From the cell containing the given text, extract its center point as [X, Y] coordinate. 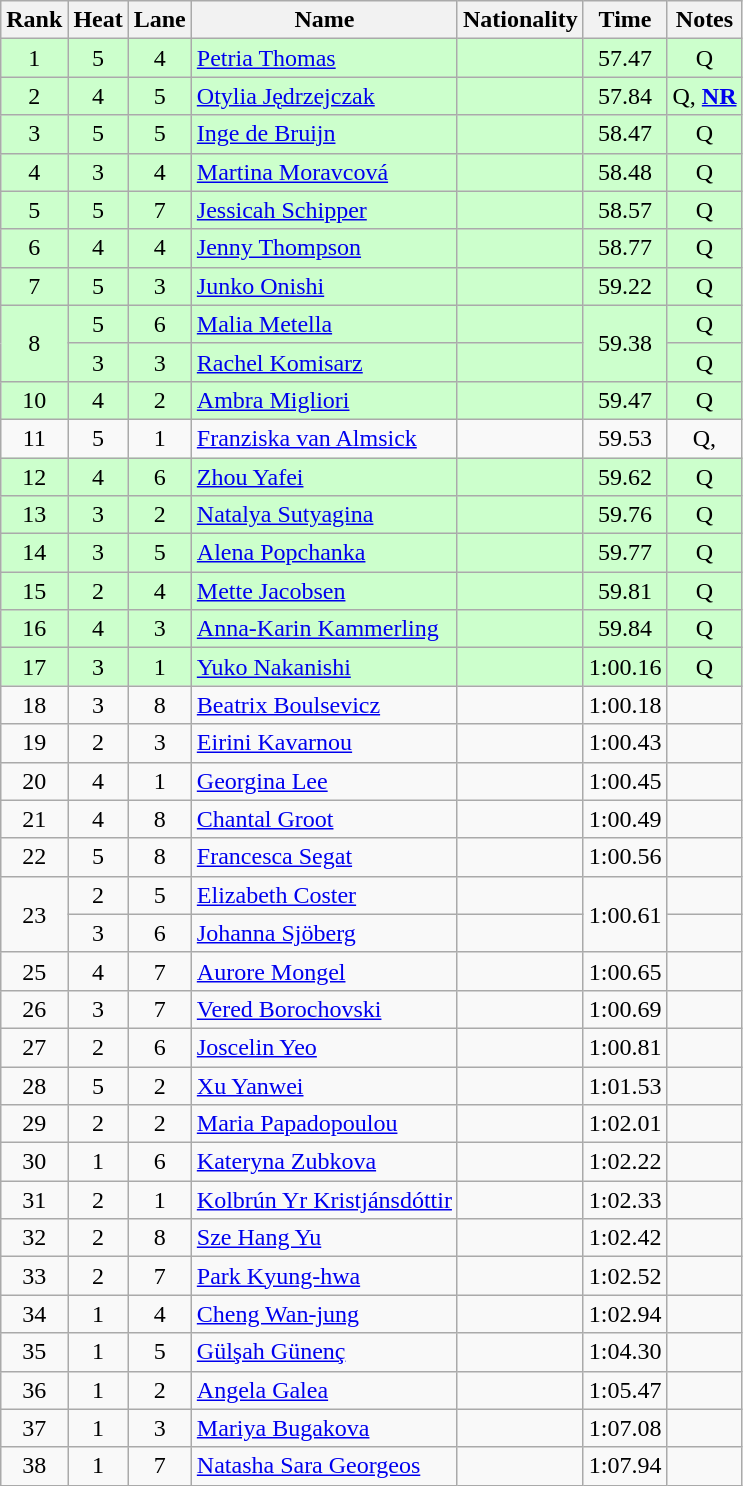
1:01.53 [625, 1085]
35 [34, 1352]
Nationality [520, 20]
59.81 [625, 591]
Natasha Sara Georgeos [324, 1466]
Park Kyung-hwa [324, 1276]
33 [34, 1276]
29 [34, 1124]
12 [34, 477]
Eirini Kavarnou [324, 743]
Cheng Wan-jung [324, 1314]
Yuko Nakanishi [324, 667]
1:02.22 [625, 1162]
1:00.56 [625, 857]
Rank [34, 20]
1:00.45 [625, 781]
Inge de Bruijn [324, 134]
Zhou Yafei [324, 477]
17 [34, 667]
1:02.01 [625, 1124]
Time [625, 20]
30 [34, 1162]
18 [34, 705]
Q, [704, 438]
Malia Metella [324, 324]
Natalya Sutyagina [324, 515]
1:07.08 [625, 1428]
1:00.49 [625, 819]
Francesca Segat [324, 857]
Xu Yanwei [324, 1085]
26 [34, 1009]
Joscelin Yeo [324, 1047]
Kateryna Zubkova [324, 1162]
59.38 [625, 343]
59.84 [625, 629]
59.22 [625, 286]
Anna-Karin Kammerling [324, 629]
Ambra Migliori [324, 400]
Jenny Thompson [324, 248]
Georgina Lee [324, 781]
Otylia Jędrzejczak [324, 96]
59.77 [625, 553]
36 [34, 1390]
1:00.16 [625, 667]
23 [34, 914]
Lane [160, 20]
1:02.42 [625, 1238]
59.53 [625, 438]
1:02.52 [625, 1276]
25 [34, 971]
Johanna Sjöberg [324, 933]
28 [34, 1085]
15 [34, 591]
1:00.65 [625, 971]
1:07.94 [625, 1466]
58.57 [625, 210]
11 [34, 438]
1:00.43 [625, 743]
Name [324, 20]
Sze Hang Yu [324, 1238]
34 [34, 1314]
59.76 [625, 515]
1:05.47 [625, 1390]
20 [34, 781]
Vered Borochovski [324, 1009]
59.47 [625, 400]
Kolbrún Yr Kristjánsdóttir [324, 1200]
1:00.18 [625, 705]
32 [34, 1238]
Mariya Bugakova [324, 1428]
21 [34, 819]
Maria Papadopoulou [324, 1124]
58.77 [625, 248]
1:00.61 [625, 914]
57.84 [625, 96]
58.47 [625, 134]
14 [34, 553]
10 [34, 400]
Rachel Komisarz [324, 362]
Aurore Mongel [324, 971]
38 [34, 1466]
Beatrix Boulsevicz [324, 705]
27 [34, 1047]
Martina Moravcová [324, 172]
Q, NR [704, 96]
Heat [98, 20]
19 [34, 743]
1:02.94 [625, 1314]
Elizabeth Coster [324, 895]
1:04.30 [625, 1352]
57.47 [625, 58]
Franziska van Almsick [324, 438]
13 [34, 515]
Jessicah Schipper [324, 210]
1:02.33 [625, 1200]
1:00.69 [625, 1009]
Chantal Groot [324, 819]
Mette Jacobsen [324, 591]
22 [34, 857]
Gülşah Günenç [324, 1352]
31 [34, 1200]
Junko Onishi [324, 286]
59.62 [625, 477]
16 [34, 629]
Angela Galea [324, 1390]
1:00.81 [625, 1047]
Notes [704, 20]
58.48 [625, 172]
Alena Popchanka [324, 553]
37 [34, 1428]
Petria Thomas [324, 58]
